From the cell containing the given text, extract its center point as [X, Y] coordinate. 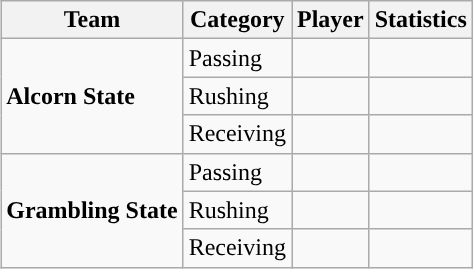
Team [92, 20]
Alcorn State [92, 96]
Category [237, 20]
Player [331, 20]
Statistics [420, 20]
Grambling State [92, 210]
